Identify which cell holds the provided text, then report its (X, Y) central coordinate. 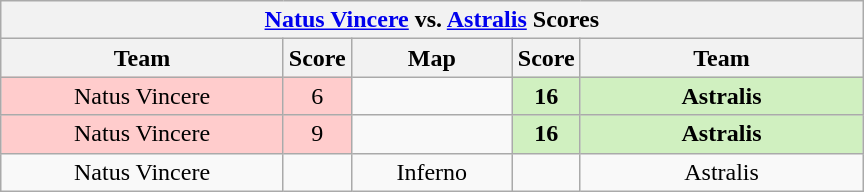
6 (317, 96)
Natus Vincere vs. Astralis Scores (432, 20)
9 (317, 134)
Inferno (432, 172)
Map (432, 58)
